Detect which cell encompasses the target text, then output its (X, Y) center coordinate. 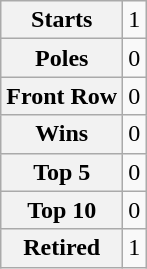
Wins (62, 134)
Front Row (62, 96)
Starts (62, 20)
Top 10 (62, 210)
Top 5 (62, 172)
Retired (62, 248)
Poles (62, 58)
